Return the [x, y] coordinate for the center point of the cell that contains the specified text.  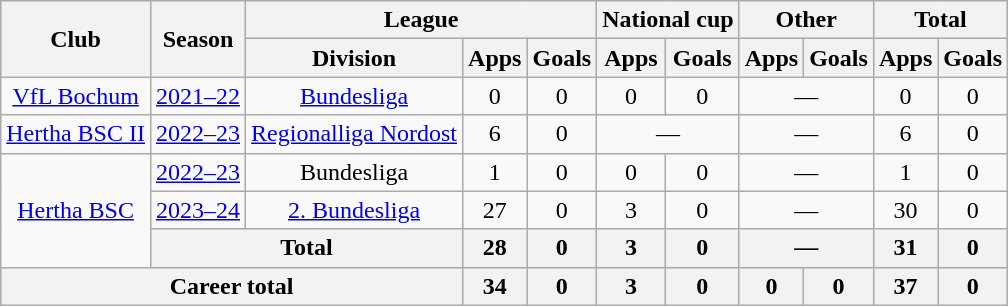
Other [806, 20]
Career total [232, 286]
Club [76, 39]
Hertha BSC [76, 210]
League [422, 20]
2023–24 [198, 210]
National cup [668, 20]
VfL Bochum [76, 96]
Regionalliga Nordost [354, 134]
2. Bundesliga [354, 210]
27 [495, 210]
34 [495, 286]
Hertha BSC II [76, 134]
28 [495, 248]
Division [354, 58]
Season [198, 39]
30 [905, 210]
37 [905, 286]
31 [905, 248]
2021–22 [198, 96]
